Pinpoint the cell where the given text exists, returning its [X, Y] midpoint coordinate. 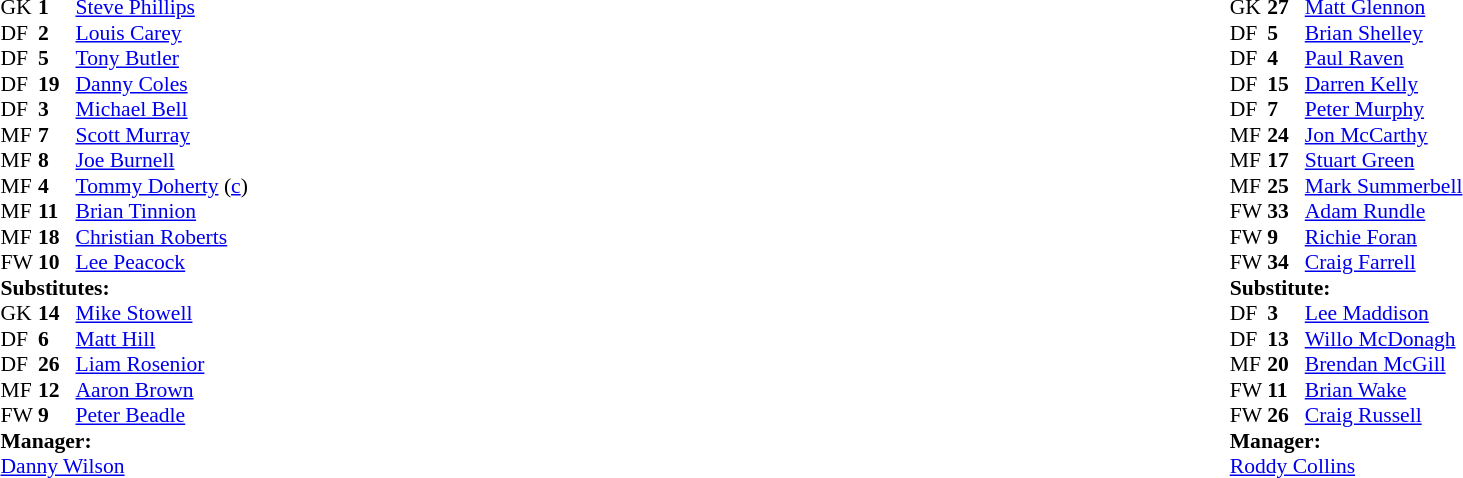
10 [57, 263]
Brian Tinnion [226, 211]
19 [57, 84]
Michael Bell [226, 109]
Scott Murray [226, 135]
2 [57, 33]
Danny Coles [226, 84]
17 [1286, 161]
24 [1286, 135]
18 [57, 237]
Louis Carey [226, 33]
Matt Hill [226, 339]
Joe Burnell [226, 161]
Lee Peacock [226, 263]
25 [1286, 186]
Tony Butler [226, 59]
Substitutes: [188, 288]
8 [57, 161]
Christian Roberts [226, 237]
Liam Rosenior [226, 365]
33 [1286, 211]
12 [57, 390]
Aaron Brown [226, 390]
GK [19, 313]
Mike Stowell [226, 313]
15 [1286, 84]
13 [1286, 339]
20 [1286, 365]
14 [57, 313]
Peter Beadle [226, 415]
6 [57, 339]
34 [1286, 263]
Manager: [188, 441]
Tommy Doherty (c) [226, 186]
